Return (X, Y) of the center of cell containing provided text 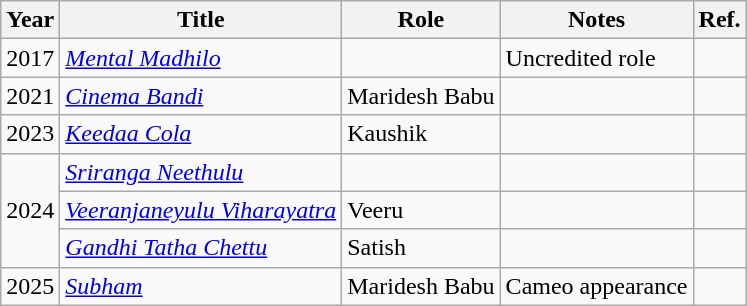
2021 (30, 96)
2024 (30, 210)
Title (201, 20)
Notes (596, 20)
Cameo appearance (596, 286)
Veeru (421, 210)
Uncredited role (596, 58)
Gandhi Tatha Chettu (201, 248)
Cinema Bandi (201, 96)
Year (30, 20)
2025 (30, 286)
Sriranga Neethulu (201, 172)
2023 (30, 134)
Keedaa Cola (201, 134)
Veeranjaneyulu Viharayatra (201, 210)
Ref. (720, 20)
2017 (30, 58)
Subham (201, 286)
Satish (421, 248)
Kaushik (421, 134)
Mental Madhilo (201, 58)
Role (421, 20)
